For the text-containing cell, return its midpoint in (X, Y) coordinate format. 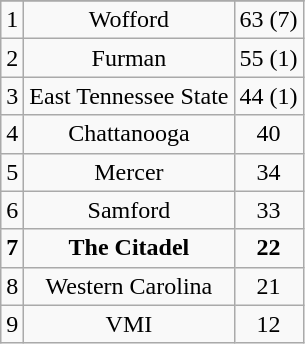
Western Carolina (129, 286)
Samford (129, 210)
44 (1) (268, 96)
4 (12, 134)
34 (268, 172)
Chattanooga (129, 134)
6 (12, 210)
55 (1) (268, 58)
VMI (129, 324)
Furman (129, 58)
9 (12, 324)
5 (12, 172)
7 (12, 248)
East Tennessee State (129, 96)
Wofford (129, 20)
21 (268, 286)
8 (12, 286)
63 (7) (268, 20)
3 (12, 96)
1 (12, 20)
33 (268, 210)
The Citadel (129, 248)
40 (268, 134)
Mercer (129, 172)
2 (12, 58)
12 (268, 324)
22 (268, 248)
